Return the (X, Y) coordinate for the center point of the cell that contains the specified text.  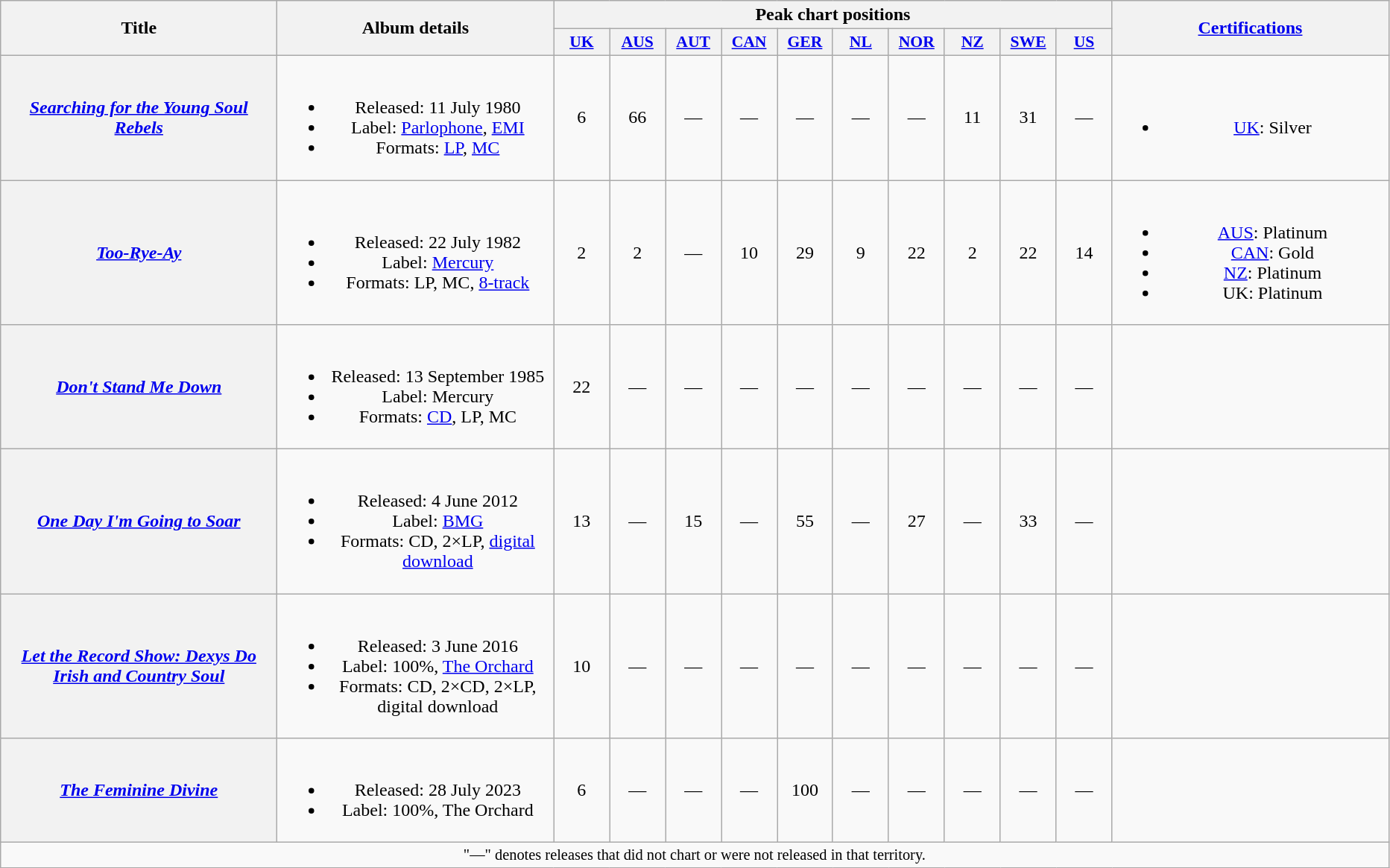
33 (1029, 522)
31 (1029, 118)
Searching for the Young Soul Rebels (139, 118)
Title (139, 28)
Certifications (1251, 28)
Let the Record Show: Dexys Do Irish and Country Soul (139, 666)
The Feminine Divine (139, 791)
SWE (1029, 42)
Don't Stand Me Down (139, 387)
15 (693, 522)
100 (805, 791)
29 (805, 253)
"—" denotes releases that did not chart or were not released in that territory. (695, 855)
Released: 28 July 2023Label: 100%, The Orchard (416, 791)
Released: 11 July 1980Label: Parlophone, EMIFormats: LP, MC (416, 118)
Released: 3 June 2016Label: 100%, The OrchardFormats: CD, 2×CD, 2×LP, digital download (416, 666)
AUS: PlatinumCAN: GoldNZ: PlatinumUK: Platinum (1251, 253)
Released: 13 September 1985Label: MercuryFormats: CD, LP, MC (416, 387)
Peak chart positions (833, 15)
14 (1084, 253)
AUT (693, 42)
Released: 4 June 2012Label: BMGFormats: CD, 2×LP, digital download (416, 522)
US (1084, 42)
55 (805, 522)
11 (972, 118)
NOR (917, 42)
CAN (750, 42)
AUS (638, 42)
One Day I'm Going to Soar (139, 522)
NL (860, 42)
Too-Rye-Ay (139, 253)
NZ (972, 42)
UK (581, 42)
13 (581, 522)
Released: 22 July 1982Label: MercuryFormats: LP, MC, 8-track (416, 253)
UK: Silver (1251, 118)
66 (638, 118)
GER (805, 42)
Album details (416, 28)
9 (860, 253)
27 (917, 522)
